Return the (x, y) coordinate for the center point of the cell that contains the specified text.  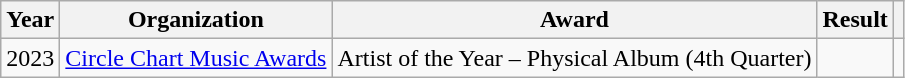
Award (574, 20)
Artist of the Year – Physical Album (4th Quarter) (574, 58)
2023 (30, 58)
Year (30, 20)
Result (855, 20)
Organization (196, 20)
Circle Chart Music Awards (196, 58)
